Pinpoint the cell where the given text exists, returning its [x, y] midpoint coordinate. 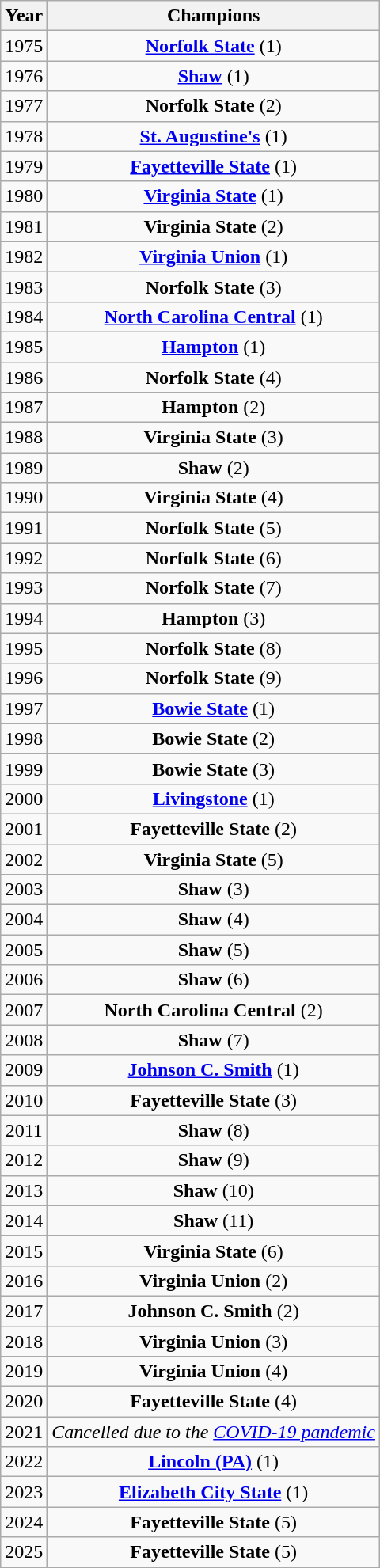
2002 [24, 859]
Hampton (2) [214, 408]
2017 [24, 1311]
1987 [24, 408]
Norfolk State (4) [214, 378]
1984 [24, 317]
Hampton (3) [214, 618]
2009 [24, 1070]
1999 [24, 769]
1979 [24, 166]
Virginia State (2) [214, 226]
Shaw (11) [214, 1221]
Virginia State (4) [214, 498]
1985 [24, 347]
Virginia State (6) [214, 1251]
Shaw (2) [214, 468]
Virginia Union (1) [214, 256]
1989 [24, 468]
2006 [24, 980]
Shaw (4) [214, 920]
1977 [24, 106]
1982 [24, 256]
St. Augustine's (1) [214, 136]
1975 [24, 46]
Shaw (7) [214, 1040]
2016 [24, 1281]
Johnson C. Smith (2) [214, 1311]
North Carolina Central (1) [214, 317]
1990 [24, 498]
1993 [24, 588]
2011 [24, 1130]
2021 [24, 1432]
Fayetteville State (3) [214, 1100]
Norfolk State (1) [214, 46]
Bowie State (3) [214, 769]
2008 [24, 1040]
2005 [24, 950]
Shaw (1) [214, 76]
2004 [24, 920]
1994 [24, 618]
Norfolk State (6) [214, 558]
Norfolk State (5) [214, 528]
2015 [24, 1251]
1980 [24, 196]
Virginia State (3) [214, 438]
2010 [24, 1100]
Elizabeth City State (1) [214, 1492]
Fayetteville State (2) [214, 829]
North Carolina Central (2) [214, 1010]
2025 [24, 1552]
Johnson C. Smith (1) [214, 1070]
2018 [24, 1342]
Norfolk State (7) [214, 588]
Bowie State (2) [214, 738]
Shaw (5) [214, 950]
Virginia State (5) [214, 859]
Norfolk State (2) [214, 106]
Shaw (9) [214, 1160]
Champions [214, 16]
1983 [24, 287]
2003 [24, 890]
Cancelled due to the COVID-19 pandemic [214, 1432]
2013 [24, 1190]
Shaw (8) [214, 1130]
Virginia Union (4) [214, 1372]
Norfolk State (3) [214, 287]
1976 [24, 76]
2020 [24, 1402]
1996 [24, 678]
Hampton (1) [214, 347]
2024 [24, 1522]
2001 [24, 829]
Shaw (10) [214, 1190]
1997 [24, 708]
Shaw (3) [214, 890]
2014 [24, 1221]
1981 [24, 226]
1991 [24, 528]
Virginia Union (3) [214, 1342]
2000 [24, 799]
Norfolk State (9) [214, 678]
Livingstone (1) [214, 799]
Norfolk State (8) [214, 648]
2012 [24, 1160]
Fayetteville State (4) [214, 1402]
Virginia State (1) [214, 196]
2007 [24, 1010]
Lincoln (PA) (1) [214, 1462]
Bowie State (1) [214, 708]
1998 [24, 738]
1988 [24, 438]
1978 [24, 136]
Year [24, 16]
2022 [24, 1462]
1995 [24, 648]
2019 [24, 1372]
1986 [24, 378]
Virginia Union (2) [214, 1281]
Shaw (6) [214, 980]
2023 [24, 1492]
Fayetteville State (1) [214, 166]
1992 [24, 558]
